From the cell containing the given text, extract its center point as [x, y] coordinate. 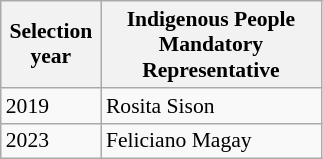
2023 [51, 141]
Selectionyear [51, 44]
2019 [51, 106]
Rosita Sison [211, 106]
Feliciano Magay [211, 141]
Indigenous People Mandatory Representative [211, 44]
